Capture the cell that displays the provided text and extract its (X, Y) central coordinate. 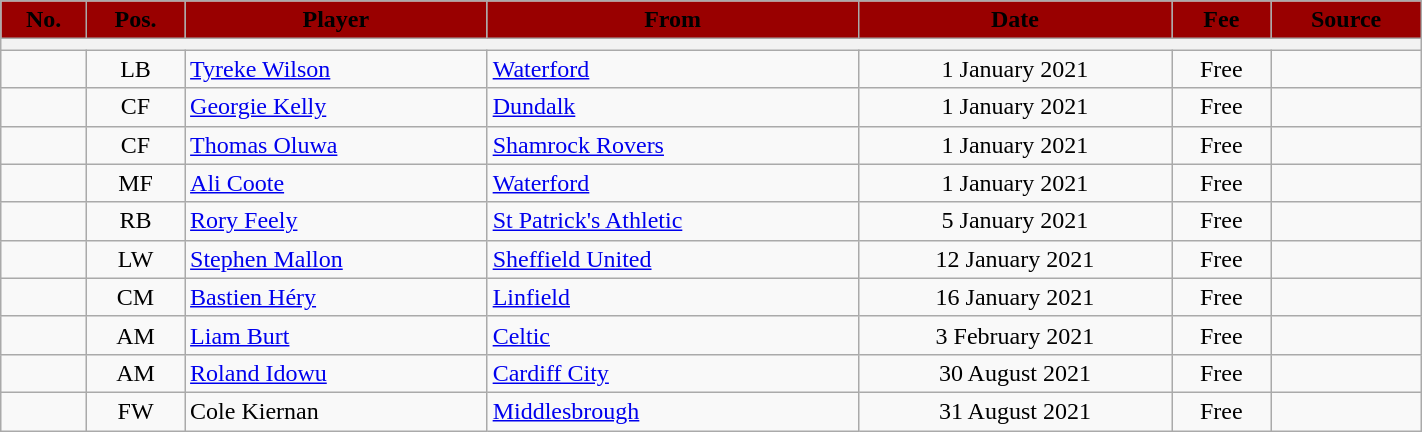
CM (136, 297)
12 January 2021 (1015, 259)
Date (1015, 20)
5 January 2021 (1015, 221)
Shamrock Rovers (672, 145)
Linfield (672, 297)
Stephen Mallon (336, 259)
Fee (1222, 20)
FW (136, 411)
LW (136, 259)
No. (44, 20)
Middlesbrough (672, 411)
Rory Feely (336, 221)
St Patrick's Athletic (672, 221)
Roland Idowu (336, 373)
Dundalk (672, 107)
Bastien Héry (336, 297)
Tyreke Wilson (336, 69)
LB (136, 69)
RB (136, 221)
From (672, 20)
Pos. (136, 20)
Cardiff City (672, 373)
Player (336, 20)
30 August 2021 (1015, 373)
Thomas Oluwa (336, 145)
31 August 2021 (1015, 411)
3 February 2021 (1015, 335)
MF (136, 183)
Cole Kiernan (336, 411)
Sheffield United (672, 259)
Georgie Kelly (336, 107)
Celtic (672, 335)
Source (1346, 20)
16 January 2021 (1015, 297)
Liam Burt (336, 335)
Ali Coote (336, 183)
